Return (x, y) of the center of cell containing provided text 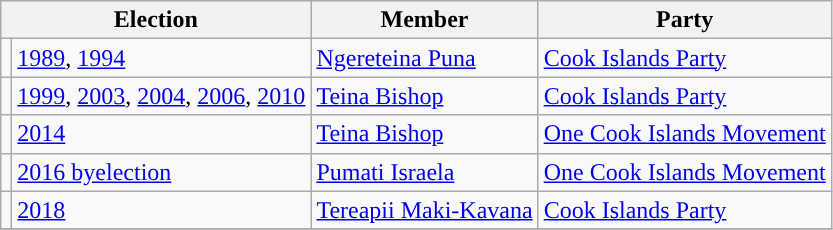
Election (156, 20)
1989, 1994 (162, 58)
Member (424, 20)
2014 (162, 134)
Tereapii Maki-Kavana (424, 210)
2016 byelection (162, 172)
1999, 2003, 2004, 2006, 2010 (162, 96)
2018 (162, 210)
Pumati Israela (424, 172)
Ngereteina Puna (424, 58)
Party (684, 20)
